Locate the cell with the specified text and output its [x, y] center coordinate. 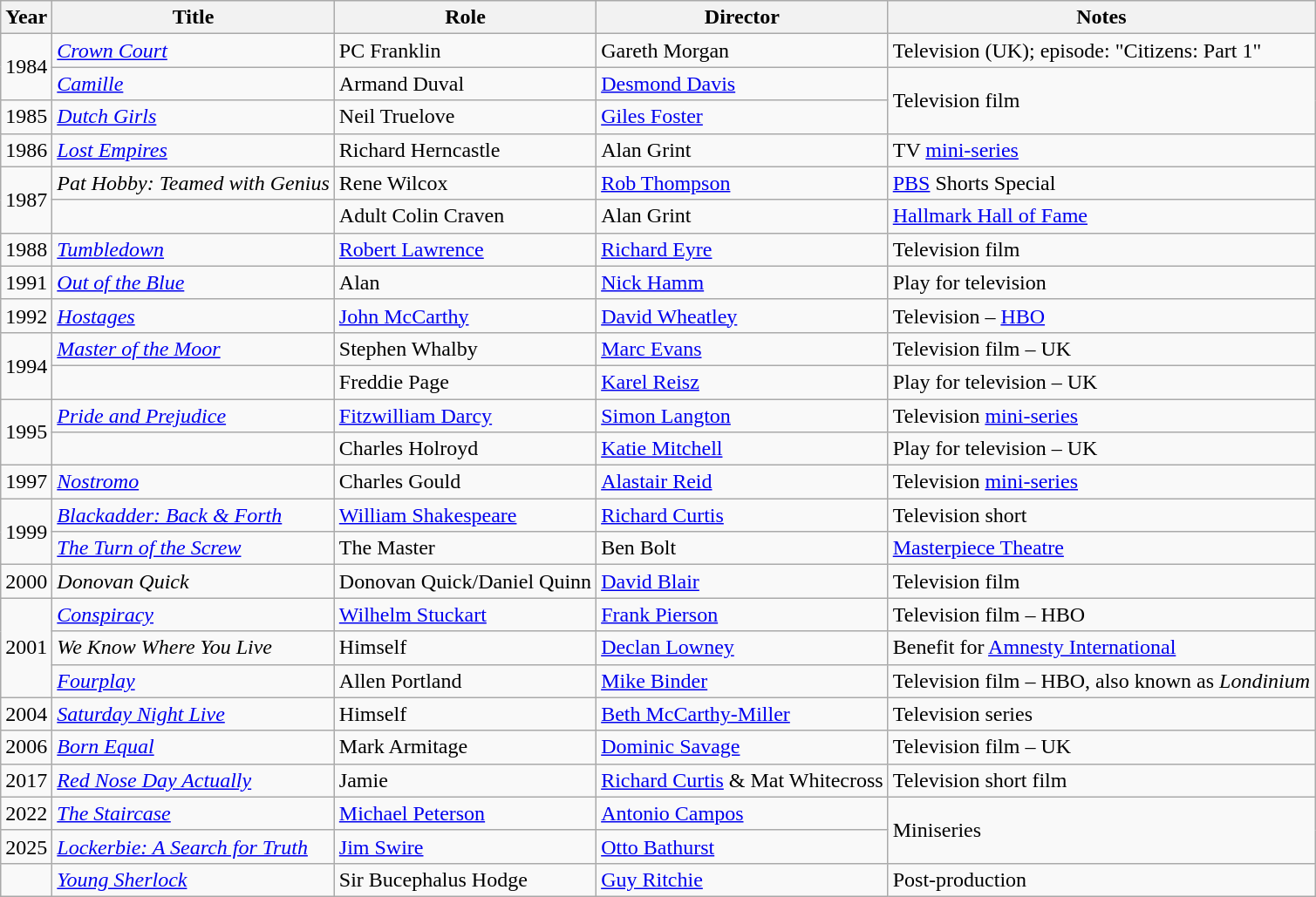
1992 [26, 316]
Nostromo [194, 482]
Out of the Blue [194, 282]
Michael Peterson [465, 813]
David Wheatley [743, 316]
Richard Curtis [743, 515]
Allen Portland [465, 681]
Dutch Girls [194, 117]
Title [194, 17]
1999 [26, 532]
2025 [26, 846]
The Turn of the Screw [194, 548]
Beth McCarthy-Miller [743, 714]
Richard Curtis & Mat Whitecross [743, 780]
Donovan Quick/Daniel Quinn [465, 581]
Pride and Prejudice [194, 416]
Miniseries [1101, 830]
Otto Bathurst [743, 846]
PC Franklin [465, 51]
Blackadder: Back & Forth [194, 515]
Adult Colin Craven [465, 216]
Nick Hamm [743, 282]
2017 [26, 780]
Katie Mitchell [743, 449]
Mike Binder [743, 681]
Hallmark Hall of Fame [1101, 216]
Charles Gould [465, 482]
PBS Shorts Special [1101, 183]
Young Sherlock [194, 880]
Karel Reisz [743, 382]
1986 [26, 150]
Year [26, 17]
Play for television [1101, 282]
Post-production [1101, 880]
Alan [465, 282]
Hostages [194, 316]
Freddie Page [465, 382]
Saturday Night Live [194, 714]
Declan Lowney [743, 648]
Richard Herncastle [465, 150]
William Shakespeare [465, 515]
Frank Pierson [743, 615]
1991 [26, 282]
Television film – HBO, also known as Londinium [1101, 681]
Master of the Moor [194, 349]
Alastair Reid [743, 482]
Born Equal [194, 747]
Camille [194, 84]
Robert Lawrence [465, 249]
Simon Langton [743, 416]
Television short film [1101, 780]
Masterpiece Theatre [1101, 548]
Wilhelm Stuckart [465, 615]
Television short [1101, 515]
Jamie [465, 780]
Crown Court [194, 51]
Donovan Quick [194, 581]
Jim Swire [465, 846]
We Know Where You Live [194, 648]
2022 [26, 813]
Benefit for Amnesty International [1101, 648]
TV mini-series [1101, 150]
Desmond Davis [743, 84]
Fitzwilliam Darcy [465, 416]
Richard Eyre [743, 249]
Lockerbie: A Search for Truth [194, 846]
Notes [1101, 17]
1995 [26, 432]
Role [465, 17]
Rene Wilcox [465, 183]
2006 [26, 747]
1997 [26, 482]
2000 [26, 581]
Charles Holroyd [465, 449]
John McCarthy [465, 316]
Tumbledown [194, 249]
Giles Foster [743, 117]
Rob Thompson [743, 183]
1987 [26, 200]
Conspiracy [194, 615]
Armand Duval [465, 84]
The Master [465, 548]
Stephen Whalby [465, 349]
2001 [26, 648]
1985 [26, 117]
Ben Bolt [743, 548]
1994 [26, 365]
Television – HBO [1101, 316]
Antonio Campos [743, 813]
2004 [26, 714]
Lost Empires [194, 150]
Red Nose Day Actually [194, 780]
Television (UK); episode: "Citizens: Part 1" [1101, 51]
1984 [26, 67]
Neil Truelove [465, 117]
Director [743, 17]
Pat Hobby: Teamed with Genius [194, 183]
Mark Armitage [465, 747]
Sir Bucephalus Hodge [465, 880]
Television series [1101, 714]
David Blair [743, 581]
The Staircase [194, 813]
1988 [26, 249]
Television film – HBO [1101, 615]
Marc Evans [743, 349]
Gareth Morgan [743, 51]
Guy Ritchie [743, 880]
Fourplay [194, 681]
Dominic Savage [743, 747]
